Find where the given text appears and provide that cell's center as [x, y] coordinate. 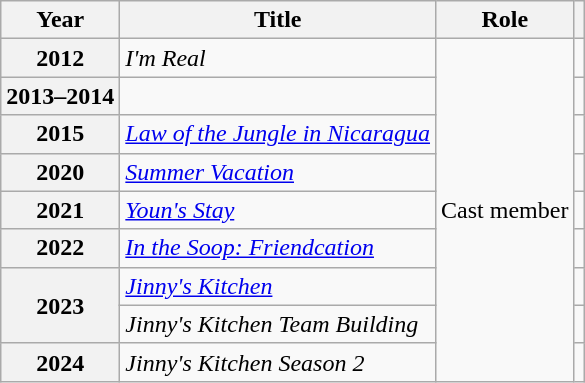
Jinny's Kitchen [278, 286]
I'm Real [278, 58]
2015 [60, 134]
Youn's Stay [278, 210]
Title [278, 20]
Law of the Jungle in Nicaragua [278, 134]
Jinny's Kitchen Season 2 [278, 362]
2024 [60, 362]
2021 [60, 210]
Jinny's Kitchen Team Building [278, 324]
Cast member [505, 210]
2020 [60, 172]
2012 [60, 58]
In the Soop: Friendcation [278, 248]
2023 [60, 305]
Role [505, 20]
2013–2014 [60, 96]
Year [60, 20]
2022 [60, 248]
Summer Vacation [278, 172]
